Return [x, y] of the center of cell containing provided text 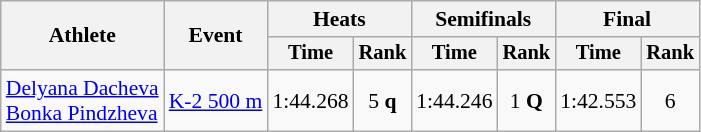
1 Q [527, 100]
Semifinals [483, 19]
K-2 500 m [216, 100]
1:42.553 [598, 100]
1:44.268 [310, 100]
5 q [383, 100]
1:44.246 [454, 100]
Heats [339, 19]
Delyana DachevaBonka Pindzheva [82, 100]
Athlete [82, 36]
6 [670, 100]
Event [216, 36]
Final [627, 19]
